Find where the given text appears and provide that cell's center as (x, y) coordinate. 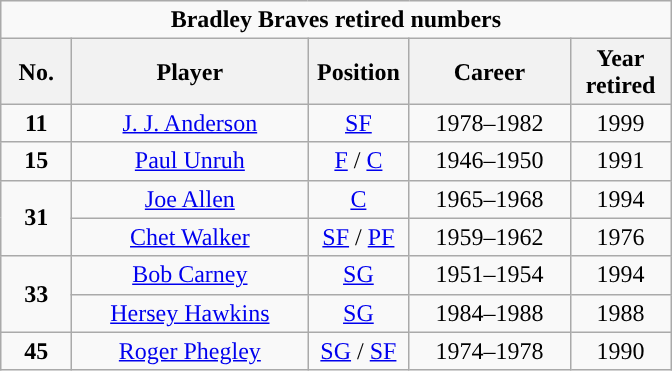
45 (36, 351)
31 (36, 218)
J. J. Anderson (190, 123)
1990 (620, 351)
Year retired (620, 72)
11 (36, 123)
1946–1950 (490, 161)
Chet Walker (190, 237)
1999 (620, 123)
SF (358, 123)
1978–1982 (490, 123)
1974–1978 (490, 351)
C (358, 199)
Position (358, 72)
1959–1962 (490, 237)
1984–1988 (490, 313)
No. (36, 72)
Career (490, 72)
SG / SF (358, 351)
33 (36, 294)
Hersey Hawkins (190, 313)
1991 (620, 161)
Paul Unruh (190, 161)
1951–1954 (490, 275)
Bob Carney (190, 275)
Bradley Braves retired numbers (336, 20)
15 (36, 161)
Joe Allen (190, 199)
Roger Phegley (190, 351)
1988 (620, 313)
1965–1968 (490, 199)
1976 (620, 237)
Player (190, 72)
F / C (358, 161)
SF / PF (358, 237)
